For the text-containing cell, return its midpoint in [X, Y] coordinate format. 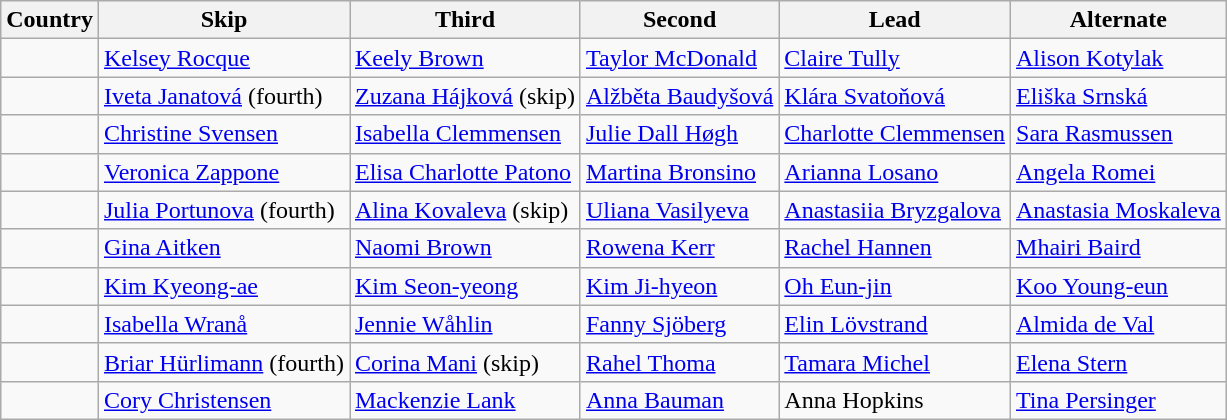
Rachel Hannen [895, 248]
Anastasiia Bryzgalova [895, 210]
Second [679, 20]
Angela Romei [1119, 172]
Third [466, 20]
Elisa Charlotte Patono [466, 172]
Uliana Vasilyeva [679, 210]
Tina Persinger [1119, 400]
Arianna Losano [895, 172]
Kim Kyeong-ae [224, 286]
Claire Tully [895, 58]
Tamara Michel [895, 362]
Isabella Clemmensen [466, 134]
Alternate [1119, 20]
Kim Seon-yeong [466, 286]
Alžběta Baudyšová [679, 96]
Julie Dall Høgh [679, 134]
Koo Young-eun [1119, 286]
Charlotte Clemmensen [895, 134]
Christine Svensen [224, 134]
Anastasia Moskaleva [1119, 210]
Briar Hürlimann (fourth) [224, 362]
Mackenzie Lank [466, 400]
Sara Rasmussen [1119, 134]
Kelsey Rocque [224, 58]
Gina Aitken [224, 248]
Martina Bronsino [679, 172]
Alina Kovaleva (skip) [466, 210]
Kim Ji-hyeon [679, 286]
Julia Portunova (fourth) [224, 210]
Mhairi Baird [1119, 248]
Veronica Zappone [224, 172]
Oh Eun-jin [895, 286]
Taylor McDonald [679, 58]
Klára Svatoňová [895, 96]
Anna Hopkins [895, 400]
Zuzana Hájková (skip) [466, 96]
Cory Christensen [224, 400]
Isabella Wranå [224, 324]
Rahel Thoma [679, 362]
Iveta Janatová (fourth) [224, 96]
Alison Kotylak [1119, 58]
Corina Mani (skip) [466, 362]
Elena Stern [1119, 362]
Almida de Val [1119, 324]
Naomi Brown [466, 248]
Rowena Kerr [679, 248]
Keely Brown [466, 58]
Eliška Srnská [1119, 96]
Elin Lövstrand [895, 324]
Skip [224, 20]
Country [50, 20]
Fanny Sjöberg [679, 324]
Lead [895, 20]
Anna Bauman [679, 400]
Jennie Wåhlin [466, 324]
